Return [X, Y] of the center of cell containing provided text 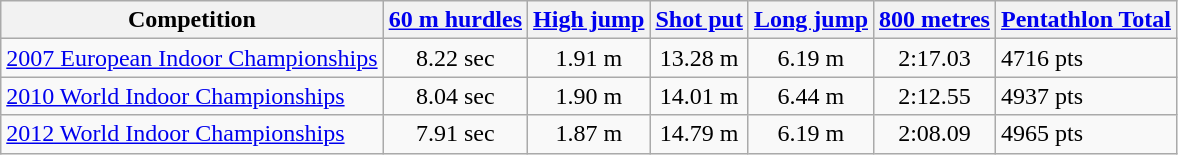
1.90 m [589, 96]
Competition [192, 20]
4716 pts [1086, 58]
1.91 m [589, 58]
2:12.55 [935, 96]
2007 European Indoor Championships [192, 58]
2:08.09 [935, 134]
6.44 m [810, 96]
2:17.03 [935, 58]
2010 World Indoor Championships [192, 96]
14.01 m [699, 96]
13.28 m [699, 58]
High jump [589, 20]
8.04 sec [455, 96]
Long jump [810, 20]
4937 pts [1086, 96]
8.22 sec [455, 58]
2012 World Indoor Championships [192, 134]
7.91 sec [455, 134]
Shot put [699, 20]
60 m hurdles [455, 20]
Pentathlon Total [1086, 20]
800 metres [935, 20]
4965 pts [1086, 134]
1.87 m [589, 134]
14.79 m [699, 134]
